For the text-containing cell, return its midpoint in (x, y) coordinate format. 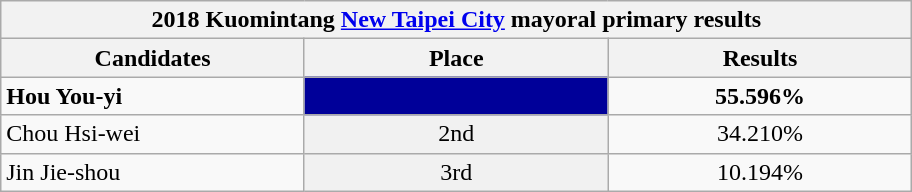
34.210% (760, 134)
Place (456, 58)
Results (760, 58)
2018 Kuomintang New Taipei City mayoral primary results (456, 20)
10.194% (760, 172)
3rd (456, 172)
Hou You-yi (153, 96)
55.596% (760, 96)
Jin Jie-shou (153, 172)
2nd (456, 134)
Chou Hsi-wei (153, 134)
Candidates (153, 58)
